Provide the (X, Y) coordinate of the cell's center where the given text is located.  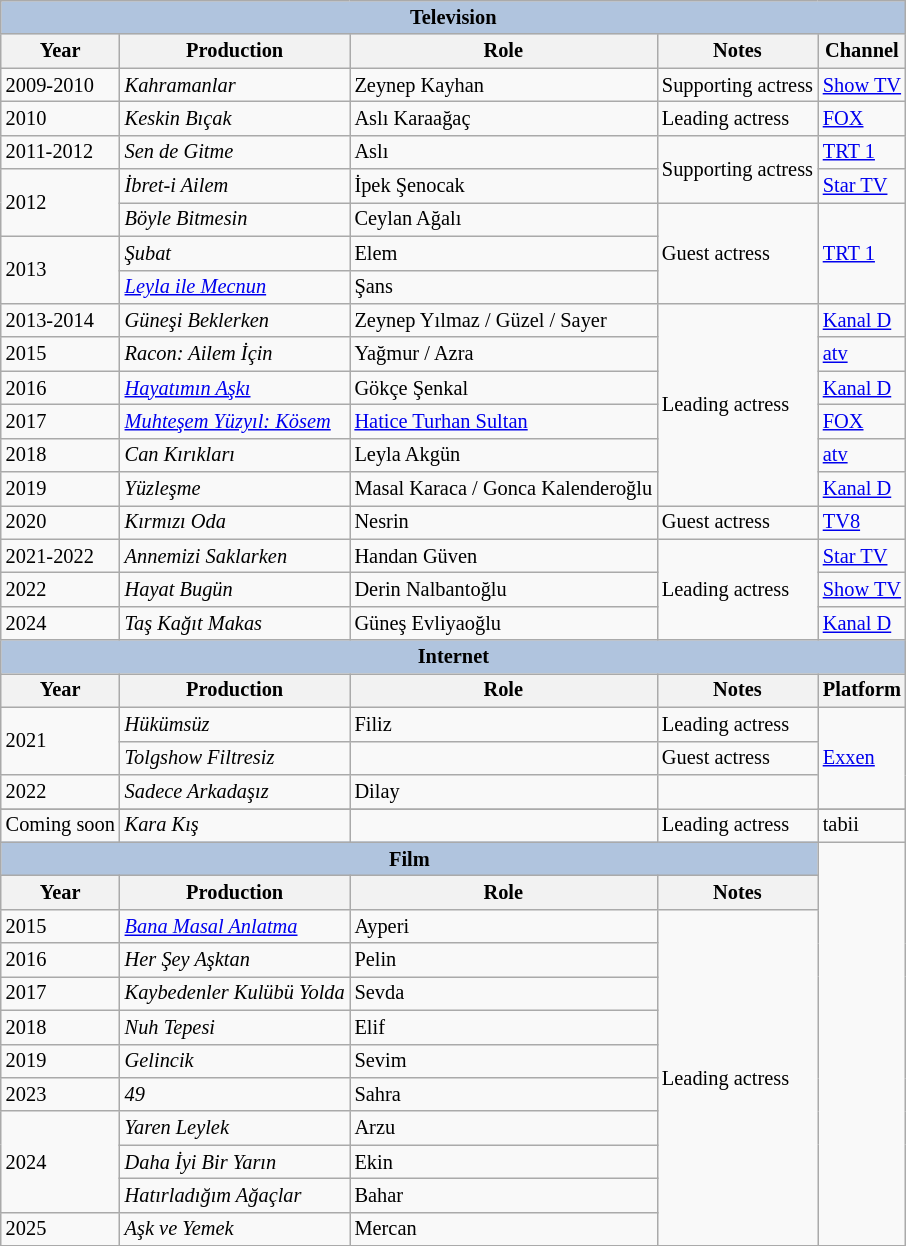
Internet (454, 657)
Ayperi (504, 926)
Can Kırıkları (235, 455)
Masal Karaca / Gonca Kalenderoğlu (504, 489)
Derin Nalbantoğlu (504, 589)
Sen de Gitme (235, 152)
Taş Kağıt Makas (235, 623)
Annemizi Saklarken (235, 556)
2021-2022 (60, 556)
Arzu (504, 1128)
2012 (60, 202)
2011-2012 (60, 152)
Güneşi Beklerken (235, 320)
2023 (60, 1094)
Exxen (862, 758)
2009-2010 (60, 85)
Keskin Bıçak (235, 118)
Dilay (504, 791)
Bahar (504, 1195)
Güneş Evliyaoğlu (504, 623)
Film (410, 859)
2013 (60, 270)
Sadece Arkadaşız (235, 791)
Leyla Akgün (504, 455)
Kara Kış (235, 825)
Muhteşem Yüzyıl: Kösem (235, 421)
Aşk ve Yemek (235, 1229)
Daha İyi Bir Yarın (235, 1162)
tabii (862, 825)
Elif (504, 1027)
Kaybedenler Kulübü Yolda (235, 993)
Sevda (504, 993)
Bana Masal Anlatma (235, 926)
Tolgshow Filtresiz (235, 758)
İbret-i Ailem (235, 186)
Kahramanlar (235, 85)
Ekin (504, 1162)
Sevim (504, 1061)
Pelin (504, 960)
Nuh Tepesi (235, 1027)
Ceylan Ağalı (504, 219)
Hayatımın Aşkı (235, 388)
Gökçe Şenkal (504, 388)
Böyle Bitmesin (235, 219)
Leyla ile Mecnun (235, 287)
2021 (60, 740)
Mercan (504, 1229)
Aslı Karaağaç (504, 118)
Sahra (504, 1094)
Yağmur / Azra (504, 354)
Kırmızı Oda (235, 522)
TV8 (862, 522)
Hayat Bugün (235, 589)
2010 (60, 118)
Aslı (504, 152)
Hükümsüz (235, 724)
2013-2014 (60, 320)
İpek Şenocak (504, 186)
2025 (60, 1229)
Şubat (235, 253)
Nesrin (504, 522)
Coming soon (60, 825)
Yüzleşme (235, 489)
Zeynep Kayhan (504, 85)
Elem (504, 253)
2020 (60, 522)
Yaren Leylek (235, 1128)
Hatice Turhan Sultan (504, 421)
Television (454, 17)
Hatırladığım Ağaçlar (235, 1195)
Channel (862, 51)
49 (235, 1094)
Handan Güven (504, 556)
Her Şey Aşktan (235, 960)
Zeynep Yılmaz / Güzel / Sayer (504, 320)
Gelincik (235, 1061)
Platform (862, 690)
Racon: Ailem İçin (235, 354)
Şans (504, 287)
Filiz (504, 724)
